Capture the cell that displays the provided text and extract its (X, Y) central coordinate. 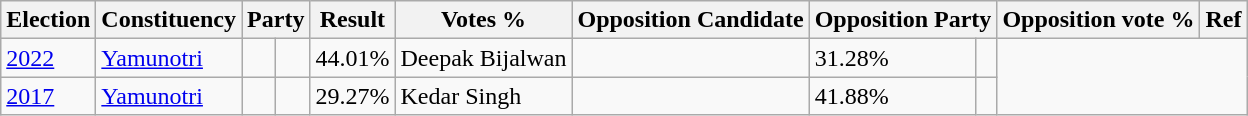
Opposition vote % (1098, 20)
Kedar Singh (484, 96)
Election (48, 20)
29.27% (352, 96)
Deepak Bijalwan (484, 58)
Constituency (169, 20)
2022 (48, 58)
Ref (1224, 20)
Result (352, 20)
Opposition Party (903, 20)
Opposition Candidate (690, 20)
31.28% (892, 58)
Votes % (484, 20)
44.01% (352, 58)
41.88% (892, 96)
2017 (48, 96)
Party (276, 20)
